Return (x, y) of the center of cell containing provided text 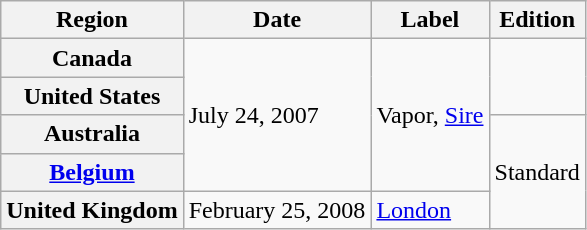
United States (92, 96)
Canada (92, 58)
Vapor, Sire (430, 115)
Standard (537, 172)
February 25, 2008 (277, 210)
Edition (537, 20)
July 24, 2007 (277, 115)
London (430, 210)
Label (430, 20)
Australia (92, 134)
Date (277, 20)
Region (92, 20)
Belgium (92, 172)
United Kingdom (92, 210)
